For the text-containing cell, return its midpoint in (X, Y) coordinate format. 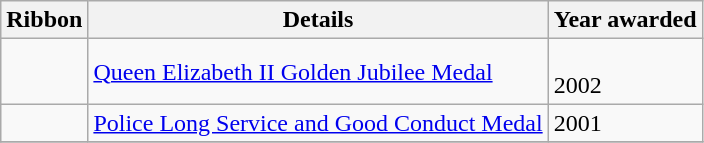
Details (318, 20)
2001 (625, 123)
2002 (625, 72)
Queen Elizabeth II Golden Jubilee Medal (318, 72)
Ribbon (44, 20)
Year awarded (625, 20)
Police Long Service and Good Conduct Medal (318, 123)
